Return [X, Y] of the center of cell containing provided text 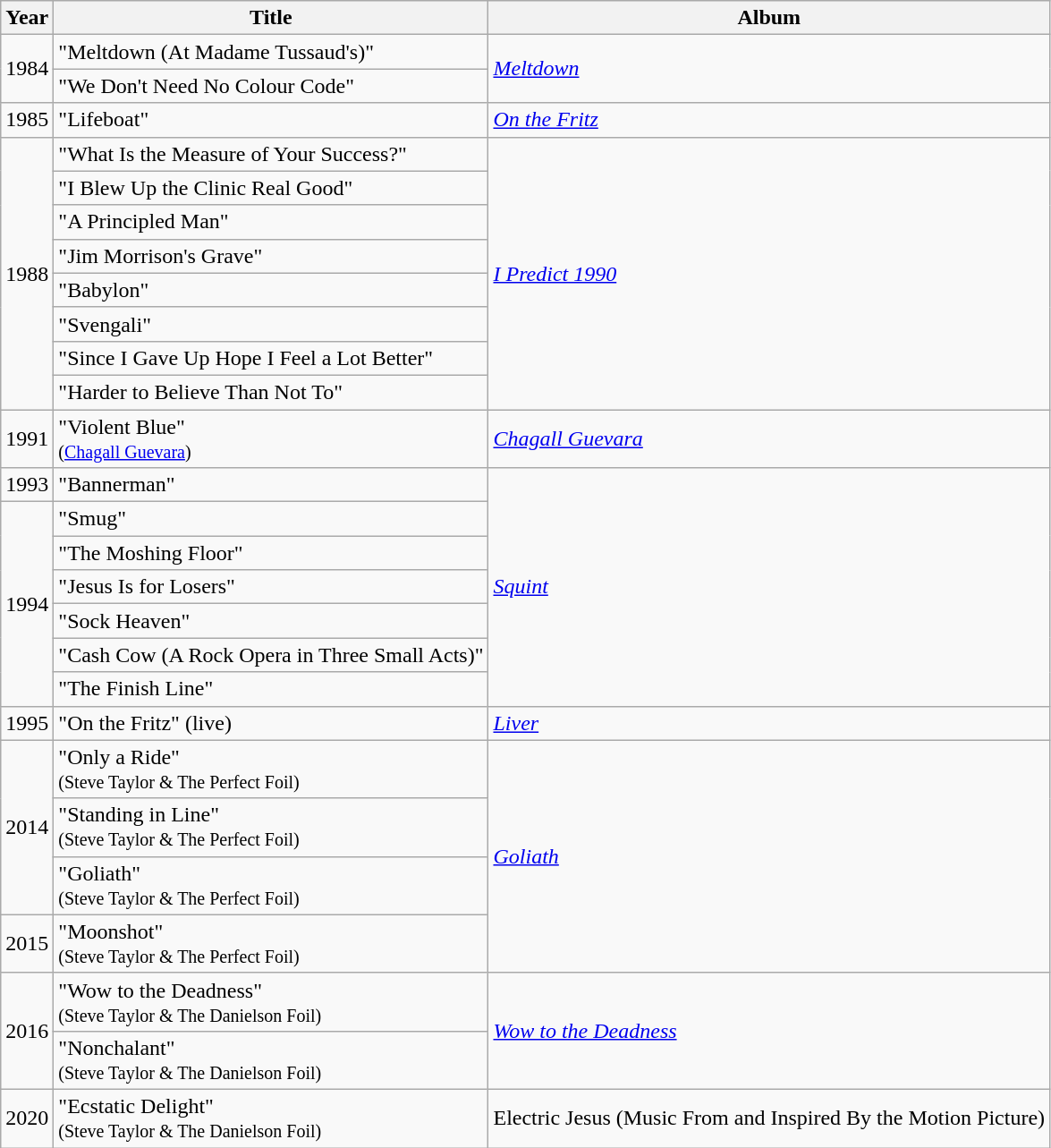
Title [271, 18]
"Since I Gave Up Hope I Feel a Lot Better" [271, 358]
Squint [769, 587]
"Svengali" [271, 324]
Chagall Guevara [769, 438]
2016 [27, 1031]
"Moonshot"(Steve Taylor & The Perfect Foil) [271, 943]
"What Is the Measure of Your Success?" [271, 154]
1995 [27, 723]
Liver [769, 723]
"On the Fritz" (live) [271, 723]
"Cash Cow (A Rock Opera in Three Small Acts)" [271, 655]
"Ecstatic Delight"(Steve Taylor & The Danielson Foil) [271, 1118]
Wow to the Deadness [769, 1031]
"We Don't Need No Colour Code" [271, 86]
"The Finish Line" [271, 689]
"Lifeboat" [271, 120]
"I Blew Up the Clinic Real Good" [271, 188]
"Harder to Believe Than Not To" [271, 392]
"Only a Ride"(Steve Taylor & The Perfect Foil) [271, 770]
"Jesus Is for Losers" [271, 587]
"Bannerman" [271, 485]
2014 [27, 827]
"Violent Blue"(Chagall Guevara) [271, 438]
"Nonchalant"(Steve Taylor & The Danielson Foil) [271, 1059]
Year [27, 18]
Album [769, 18]
2020 [27, 1118]
"Babylon" [271, 290]
I Predict 1990 [769, 273]
"Smug" [271, 519]
"A Principled Man" [271, 222]
1994 [27, 604]
"Standing in Line"(Steve Taylor & The Perfect Foil) [271, 827]
1991 [27, 438]
"Wow to the Deadness"(Steve Taylor & The Danielson Foil) [271, 1002]
1988 [27, 273]
Goliath [769, 856]
2015 [27, 943]
"Meltdown (At Madame Tussaud's)" [271, 52]
Meltdown [769, 69]
1993 [27, 485]
1984 [27, 69]
"Jim Morrison's Grave" [271, 256]
"Sock Heaven" [271, 621]
Electric Jesus (Music From and Inspired By the Motion Picture) [769, 1118]
1985 [27, 120]
On the Fritz [769, 120]
"The Moshing Floor" [271, 553]
"Goliath"(Steve Taylor & The Perfect Foil) [271, 886]
